Identify which cell holds the provided text, then report its (X, Y) central coordinate. 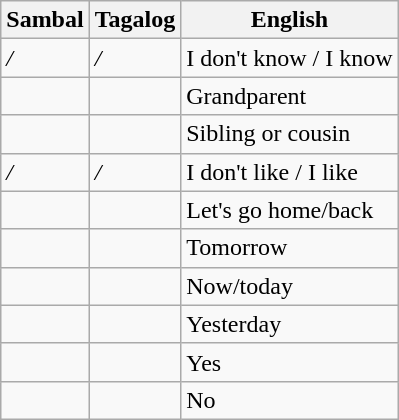
Sibling or cousin (290, 134)
No (290, 400)
Now/today (290, 286)
I don't like / I like (290, 172)
Grandparent (290, 96)
Yesterday (290, 324)
I don't know / I know (290, 58)
Let's go home/back (290, 210)
English (290, 20)
Sambal (45, 20)
Tagalog (135, 20)
Tomorrow (290, 248)
Yes (290, 362)
